Output the (x, y) coordinate of the center of the cell containing the given text.  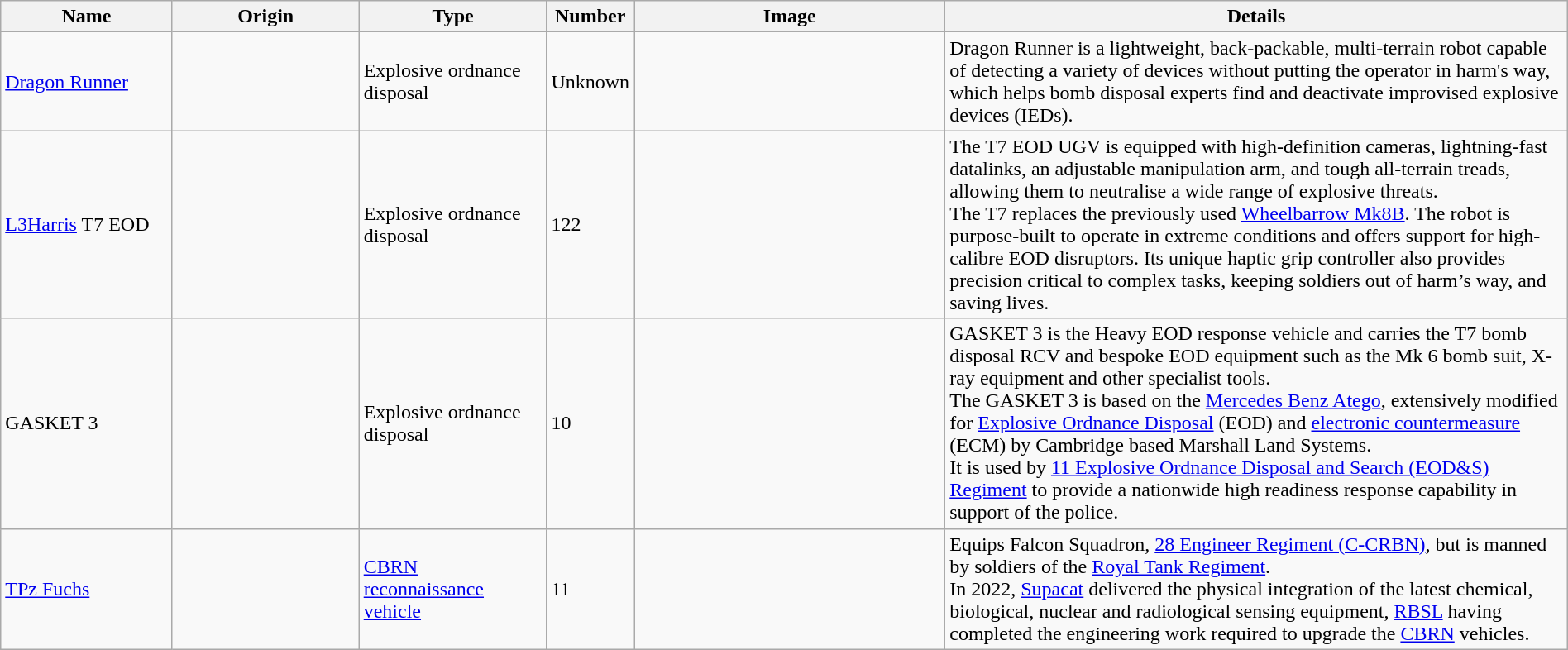
Image (790, 17)
CBRN reconnaissance vehicle (453, 589)
10 (590, 423)
Details (1257, 17)
Name (86, 17)
Unknown (590, 81)
11 (590, 589)
Dragon Runner (86, 81)
GASKET 3 (86, 423)
Origin (265, 17)
TPz Fuchs (86, 589)
Type (453, 17)
L3Harris T7 EOD (86, 225)
Number (590, 17)
122 (590, 225)
